Determine the (X, Y) coordinate at the center of the cell enclosing the given text.  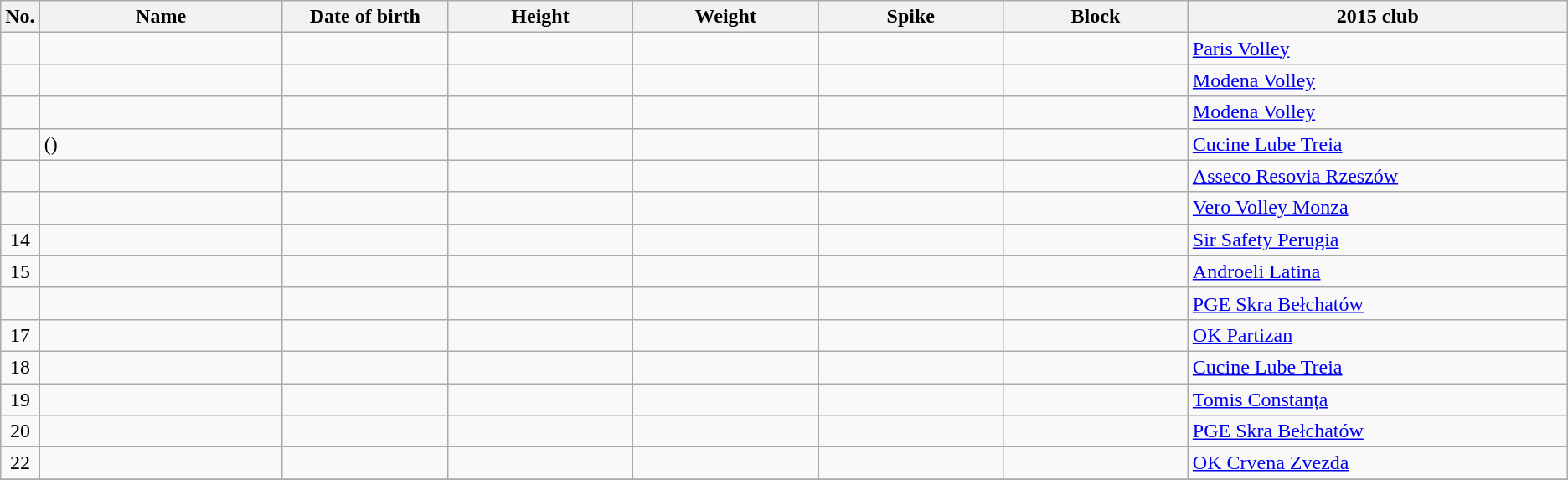
OK Crvena Zvezda (1377, 463)
No. (20, 17)
15 (20, 271)
22 (20, 463)
Height (539, 17)
Androeli Latina (1377, 271)
Spike (911, 17)
OK Partizan (1377, 335)
() (161, 144)
Paris Volley (1377, 49)
Sir Safety Perugia (1377, 240)
19 (20, 400)
2015 club (1377, 17)
Vero Volley Monza (1377, 208)
Date of birth (365, 17)
Weight (725, 17)
Block (1096, 17)
20 (20, 431)
18 (20, 367)
Asseco Resovia Rzeszów (1377, 176)
17 (20, 335)
Tomis Constanța (1377, 400)
14 (20, 240)
Name (161, 17)
